Scan for the cell matching the given text and deliver its (x, y) coordinate at center. 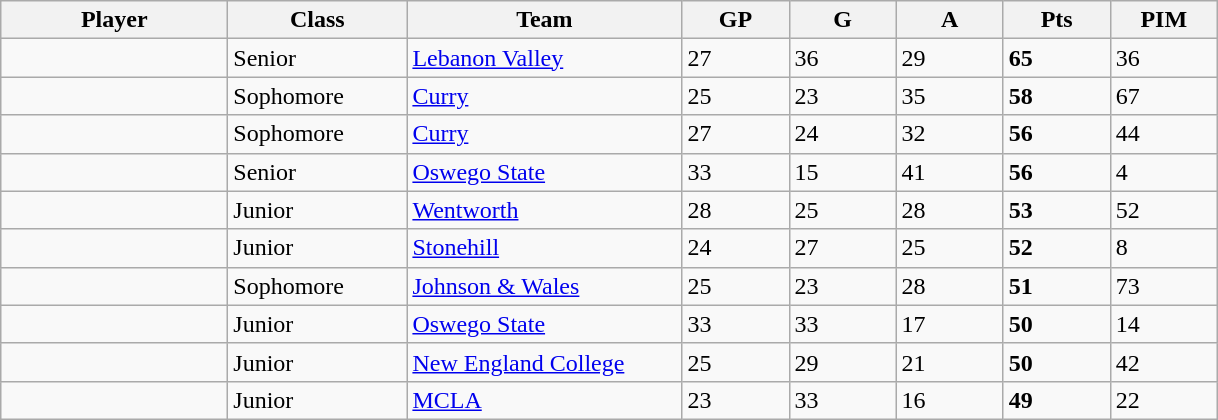
Pts (1056, 20)
67 (1164, 96)
15 (842, 172)
73 (1164, 286)
41 (950, 172)
G (842, 20)
GP (736, 20)
16 (950, 400)
58 (1056, 96)
A (950, 20)
65 (1056, 58)
Lebanon Valley (544, 58)
51 (1056, 286)
32 (950, 134)
4 (1164, 172)
Johnson & Wales (544, 286)
Player (114, 20)
49 (1056, 400)
44 (1164, 134)
35 (950, 96)
New England College (544, 362)
Stonehill (544, 248)
Team (544, 20)
17 (950, 324)
21 (950, 362)
8 (1164, 248)
53 (1056, 210)
MCLA (544, 400)
14 (1164, 324)
Wentworth (544, 210)
42 (1164, 362)
Class (318, 20)
22 (1164, 400)
PIM (1164, 20)
